Find where the given text appears and provide that cell's center as (X, Y) coordinate. 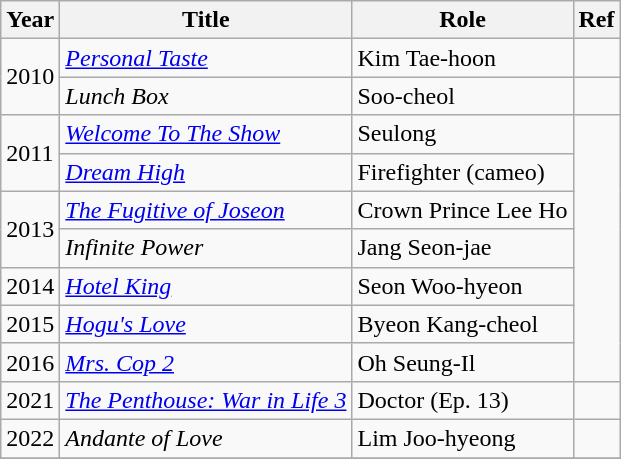
2015 (30, 324)
Seon Woo-hyeon (462, 286)
Infinite Power (206, 248)
Oh Seung-Il (462, 362)
Ref (596, 20)
Lim Joo-hyeong (462, 438)
2010 (30, 77)
Firefighter (cameo) (462, 172)
Year (30, 20)
Byeon Kang-cheol (462, 324)
Andante of Love (206, 438)
Soo-cheol (462, 96)
2011 (30, 153)
The Fugitive of Joseon (206, 210)
Personal Taste (206, 58)
Crown Prince Lee Ho (462, 210)
Dream High (206, 172)
Kim Tae-hoon (462, 58)
Lunch Box (206, 96)
The Penthouse: War in Life 3 (206, 400)
Jang Seon-jae (462, 248)
Hotel King (206, 286)
2013 (30, 229)
2014 (30, 286)
Seulong (462, 134)
Mrs. Cop 2 (206, 362)
Role (462, 20)
Welcome To The Show (206, 134)
2016 (30, 362)
Title (206, 20)
2021 (30, 400)
Doctor (Ep. 13) (462, 400)
Hogu's Love (206, 324)
2022 (30, 438)
